Search for the cell housing the specified text and yield its (x, y) center coordinate. 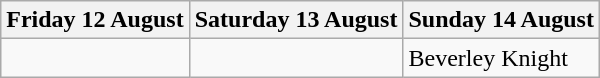
Friday 12 August (95, 20)
Beverley Knight (501, 58)
Sunday 14 August (501, 20)
Saturday 13 August (296, 20)
